Determine the (x, y) coordinate at the center of the cell enclosing the given text.  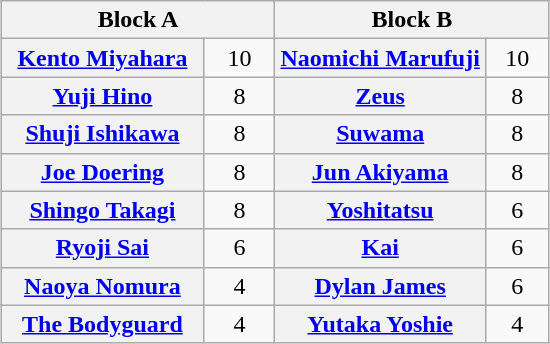
The Bodyguard (102, 324)
Shingo Takagi (102, 210)
Jun Akiyama (380, 172)
Naoya Nomura (102, 286)
Shuji Ishikawa (102, 134)
Suwama (380, 134)
Yoshitatsu (380, 210)
Dylan James (380, 286)
Zeus (380, 96)
Yuji Hino (102, 96)
Kento Miyahara (102, 58)
Block A (138, 20)
Yutaka Yoshie (380, 324)
Kai (380, 248)
Naomichi Marufuji (380, 58)
Block B (412, 20)
Joe Doering (102, 172)
Ryoji Sai (102, 248)
